Determine the [X, Y] coordinate at the center of the cell enclosing the given text.  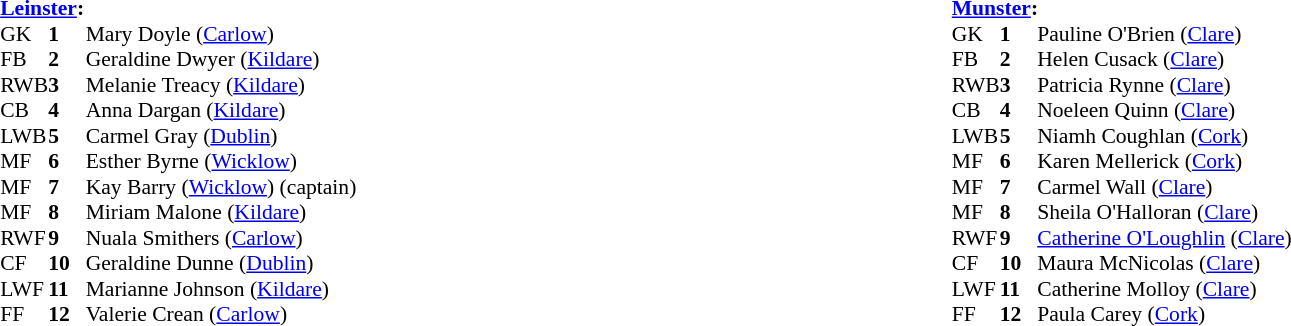
Niamh Coughlan (Cork) [1164, 136]
Melanie Treacy (Kildare) [222, 85]
Anna Dargan (Kildare) [222, 111]
Noeleen Quinn (Clare) [1164, 111]
Catherine Molloy (Clare) [1164, 289]
Miriam Malone (Kildare) [222, 213]
Mary Doyle (Carlow) [222, 34]
Helen Cusack (Clare) [1164, 59]
Catherine O'Loughlin (Clare) [1164, 238]
Maura McNicolas (Clare) [1164, 263]
Nuala Smithers (Carlow) [222, 238]
Sheila O'Halloran (Clare) [1164, 213]
Karen Mellerick (Cork) [1164, 161]
Geraldine Dwyer (Kildare) [222, 59]
Carmel Gray (Dublin) [222, 136]
Marianne Johnson (Kildare) [222, 289]
Geraldine Dunne (Dublin) [222, 263]
Patricia Rynne (Clare) [1164, 85]
Kay Barry (Wicklow) (captain) [222, 187]
Pauline O'Brien (Clare) [1164, 34]
Carmel Wall (Clare) [1164, 187]
Esther Byrne (Wicklow) [222, 161]
